Determine the [X, Y] coordinate at the center of the cell enclosing the given text.  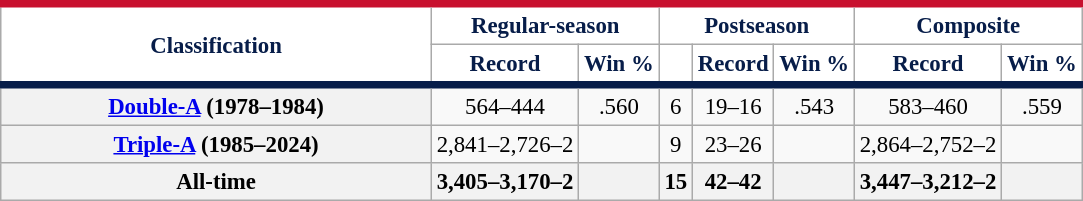
23–26 [732, 145]
Composite [968, 24]
3,447–3,212–2 [928, 182]
All-time [216, 182]
Postseason [756, 24]
15 [676, 182]
.543 [814, 106]
3,405–3,170–2 [504, 182]
Classification [216, 44]
42–42 [732, 182]
.559 [1042, 106]
Double-A (1978–1984) [216, 106]
Triple-A (1985–2024) [216, 145]
Regular-season [545, 24]
9 [676, 145]
2,841–2,726–2 [504, 145]
564–444 [504, 106]
19–16 [732, 106]
6 [676, 106]
.560 [619, 106]
2,864–2,752–2 [928, 145]
583–460 [928, 106]
